Locate the cell with the specified text and output its [x, y] center coordinate. 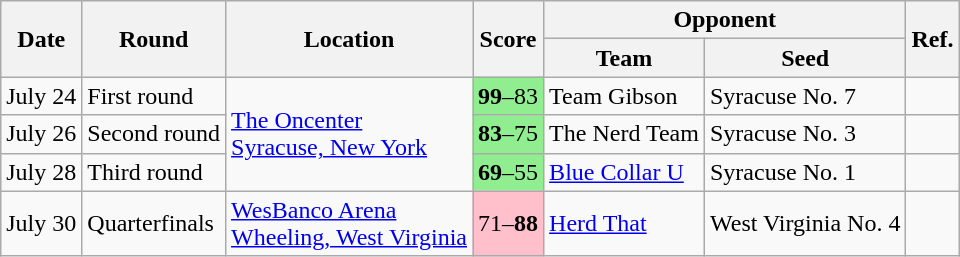
West Virginia No. 4 [804, 224]
Location [350, 39]
Team [624, 58]
Second round [154, 134]
July 28 [42, 172]
The OncenterSyracuse, New York [350, 134]
Ref. [932, 39]
The Nerd Team [624, 134]
83–75 [508, 134]
Opponent [725, 20]
Syracuse No. 3 [804, 134]
Score [508, 39]
July 30 [42, 224]
99–83 [508, 96]
Seed [804, 58]
71–88 [508, 224]
Syracuse No. 7 [804, 96]
Date [42, 39]
July 26 [42, 134]
Blue Collar U [624, 172]
Syracuse No. 1 [804, 172]
Quarterfinals [154, 224]
Herd That [624, 224]
WesBanco ArenaWheeling, West Virginia [350, 224]
First round [154, 96]
Third round [154, 172]
Round [154, 39]
Team Gibson [624, 96]
69–55 [508, 172]
July 24 [42, 96]
